Return the (X, Y) coordinate for the center point of the cell that contains the specified text.  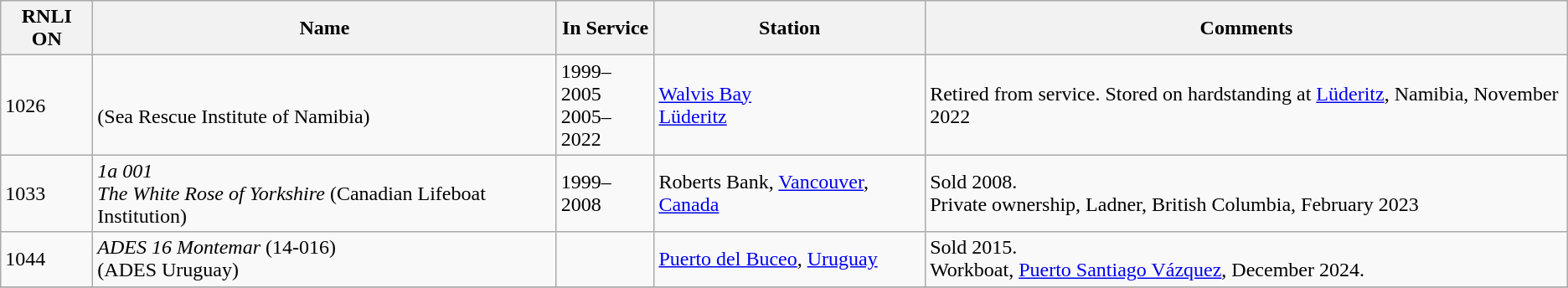
Puerto del Buceo, Uruguay (790, 260)
Roberts Bank, Vancouver, Canada (790, 193)
Walvis BayLüderitz (790, 105)
1033 (47, 193)
Sold 2008.Private ownership, Ladner, British Columbia, February 2023 (1246, 193)
1999–20052005–2022 (605, 105)
Station (790, 28)
Comments (1246, 28)
Sold 2015.Workboat, Puerto Santiago Vázquez, December 2024. (1246, 260)
(Sea Rescue Institute of Namibia) (325, 105)
1026 (47, 105)
1a 001The White Rose of Yorkshire (Canadian Lifeboat Institution) (325, 193)
ADES 16 Montemar (14-016)(ADES Uruguay) (325, 260)
In Service (605, 28)
Retired from service. Stored on hardstanding at Lüderitz, Namibia, November 2022 (1246, 105)
1999–2008 (605, 193)
RNLI ON (47, 28)
Name (325, 28)
1044 (47, 260)
